Scan for the cell matching the given text and deliver its [X, Y] coordinate at center. 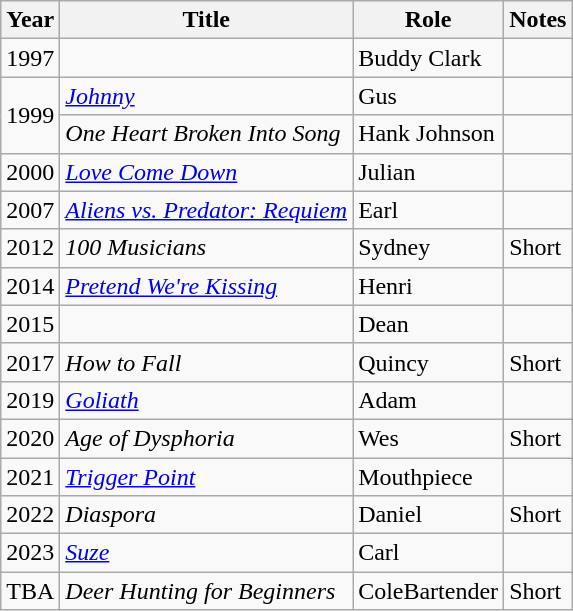
100 Musicians [206, 248]
ColeBartender [428, 591]
2007 [30, 210]
Adam [428, 400]
Daniel [428, 515]
Notes [538, 20]
Suze [206, 553]
Title [206, 20]
2021 [30, 477]
Gus [428, 96]
Role [428, 20]
Buddy Clark [428, 58]
2012 [30, 248]
Hank Johnson [428, 134]
Diaspora [206, 515]
Dean [428, 324]
Johnny [206, 96]
Henri [428, 286]
2023 [30, 553]
Aliens vs. Predator: Requiem [206, 210]
Mouthpiece [428, 477]
Deer Hunting for Beginners [206, 591]
Quincy [428, 362]
Age of Dysphoria [206, 438]
1999 [30, 115]
Trigger Point [206, 477]
2000 [30, 172]
Sydney [428, 248]
2014 [30, 286]
2015 [30, 324]
Julian [428, 172]
2019 [30, 400]
Earl [428, 210]
How to Fall [206, 362]
Love Come Down [206, 172]
1997 [30, 58]
TBA [30, 591]
Wes [428, 438]
2020 [30, 438]
Pretend We're Kissing [206, 286]
Goliath [206, 400]
One Heart Broken Into Song [206, 134]
Year [30, 20]
2017 [30, 362]
2022 [30, 515]
Carl [428, 553]
